Search for the cell housing the specified text and yield its (X, Y) center coordinate. 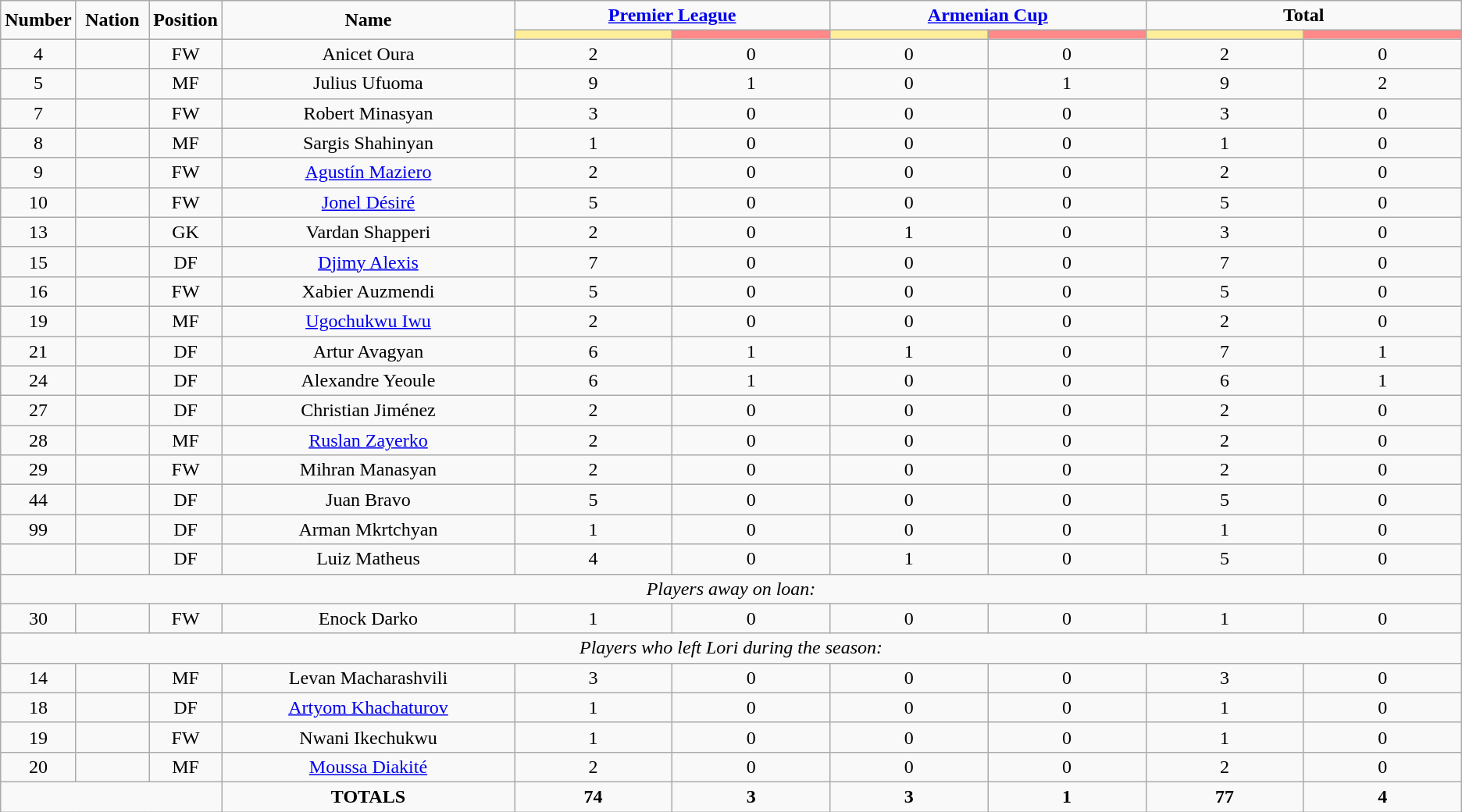
Mihran Manasyan (368, 470)
15 (38, 262)
Vardan Shapperi (368, 232)
Luiz Matheus (368, 559)
GK (186, 232)
Moussa Diakité (368, 767)
Arman Mkrtchyan (368, 529)
Players away on loan: (731, 589)
28 (38, 440)
Ruslan Zayerko (368, 440)
Djimy Alexis (368, 262)
Robert Minasyan (368, 113)
Jonel Désiré (368, 202)
Nwani Ikechukwu (368, 737)
Premier League (672, 16)
Artyom Khachaturov (368, 707)
Julius Ufuoma (368, 84)
18 (38, 707)
Levan Macharashvili (368, 678)
8 (38, 143)
Xabier Auzmendi (368, 291)
10 (38, 202)
Number (38, 20)
Nation (112, 20)
20 (38, 767)
29 (38, 470)
Armenian Cup (988, 16)
13 (38, 232)
16 (38, 291)
99 (38, 529)
21 (38, 351)
Enock Darko (368, 618)
24 (38, 381)
Position (186, 20)
27 (38, 411)
Sargis Shahinyan (368, 143)
Total (1303, 16)
Anicet Oura (368, 54)
Juan Bravo (368, 500)
Name (368, 20)
Agustín Maziero (368, 173)
TOTALS (368, 796)
Alexandre Yeoule (368, 381)
74 (593, 796)
Ugochukwu Iwu (368, 321)
Players who left Lori during the season: (731, 648)
30 (38, 618)
Artur Avagyan (368, 351)
14 (38, 678)
44 (38, 500)
77 (1225, 796)
Christian Jiménez (368, 411)
